Output the [X, Y] coordinate of the center of the cell containing the given text.  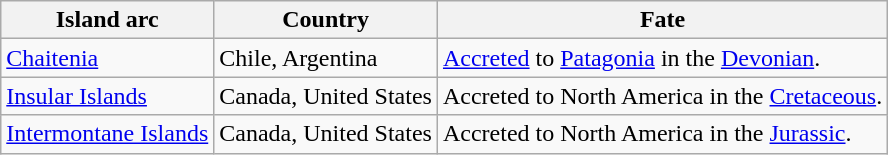
Fate [662, 20]
Chile, Argentina [326, 58]
Chaitenia [108, 58]
Accreted to North America in the Jurassic. [662, 134]
Country [326, 20]
Accreted to Patagonia in the Devonian. [662, 58]
Insular Islands [108, 96]
Accreted to North America in the Cretaceous. [662, 96]
Island arc [108, 20]
Intermontane Islands [108, 134]
